Determine the [x, y] coordinate at the center of the cell enclosing the given text.  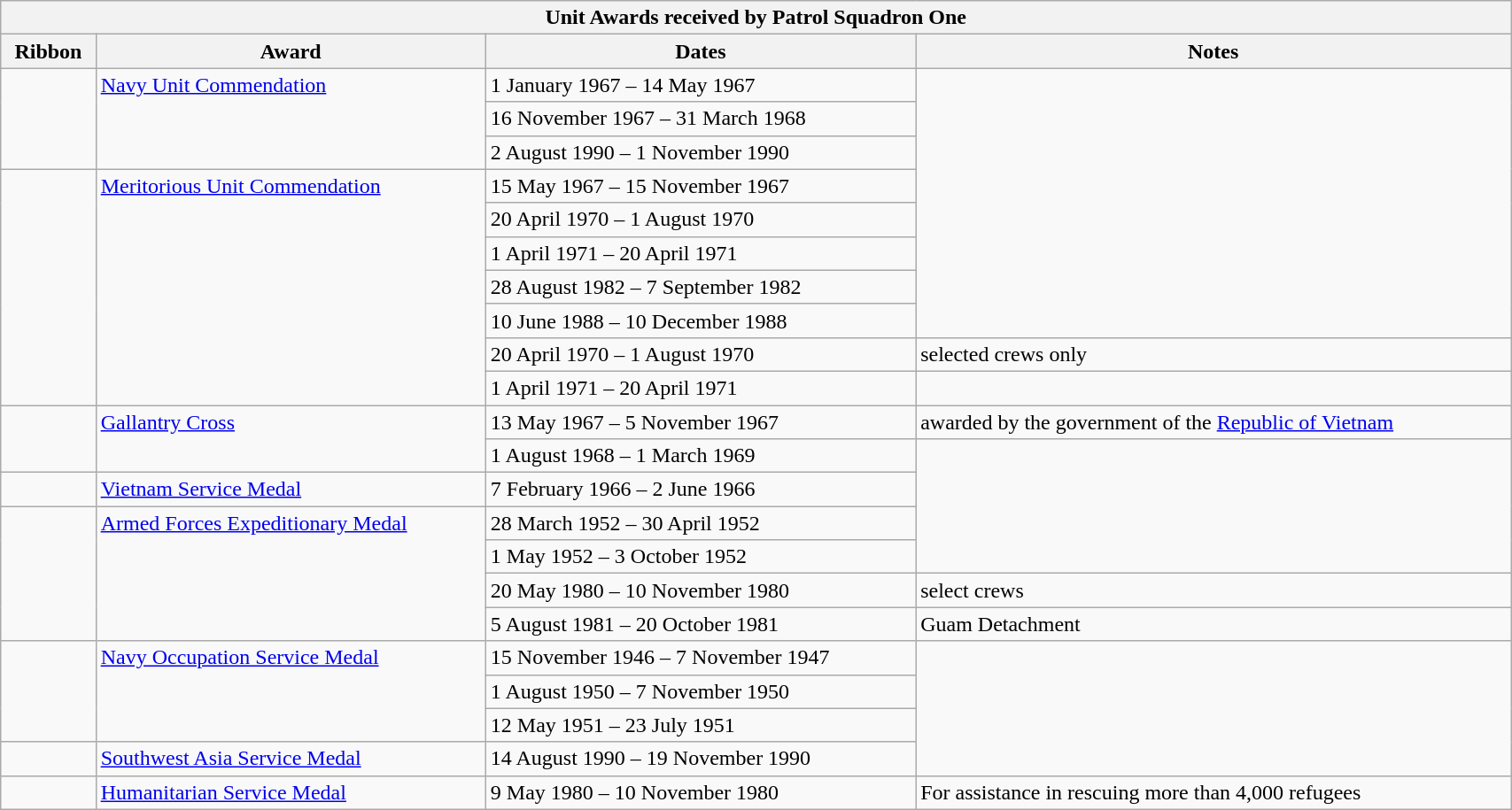
Notes [1213, 51]
Unit Awards received by Patrol Squadron One [756, 18]
28 August 1982 – 7 September 1982 [700, 287]
Gallantry Cross [291, 439]
20 May 1980 – 10 November 1980 [700, 590]
selected crews only [1213, 354]
Humanitarian Service Medal [291, 792]
Navy Occupation Service Medal [291, 691]
select crews [1213, 590]
9 May 1980 – 10 November 1980 [700, 792]
12 May 1951 – 23 July 1951 [700, 725]
1 August 1968 – 1 March 1969 [700, 456]
1 January 1967 – 14 May 1967 [700, 85]
10 June 1988 – 10 December 1988 [700, 320]
5 August 1981 – 20 October 1981 [700, 624]
2 August 1990 – 1 November 1990 [700, 152]
Guam Detachment [1213, 624]
Armed Forces Expeditionary Medal [291, 574]
Vietnam Service Medal [291, 490]
Meritorious Unit Commendation [291, 287]
Southwest Asia Service Medal [291, 759]
7 February 1966 – 2 June 1966 [700, 490]
Navy Unit Commendation [291, 119]
28 March 1952 – 30 April 1952 [700, 523]
Dates [700, 51]
1 May 1952 – 3 October 1952 [700, 557]
For assistance in rescuing more than 4,000 refugees [1213, 792]
awarded by the government of the Republic of Vietnam [1213, 422]
14 August 1990 – 19 November 1990 [700, 759]
Award [291, 51]
15 May 1967 – 15 November 1967 [700, 186]
16 November 1967 – 31 March 1968 [700, 119]
1 August 1950 – 7 November 1950 [700, 691]
15 November 1946 – 7 November 1947 [700, 658]
Ribbon [48, 51]
13 May 1967 – 5 November 1967 [700, 422]
